Extract the [X, Y] coordinate from the center of the cell holding the provided text.  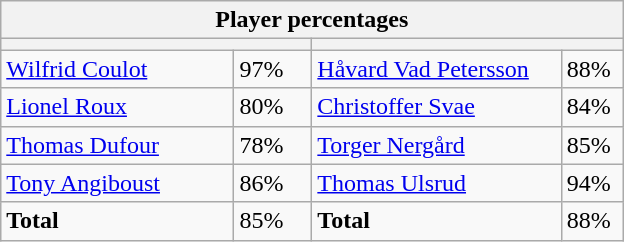
84% [592, 107]
97% [273, 69]
Lionel Roux [118, 107]
Christoffer Svae [436, 107]
80% [273, 107]
94% [592, 183]
86% [273, 183]
Thomas Dufour [118, 145]
Thomas Ulsrud [436, 183]
Player percentages [312, 20]
Wilfrid Coulot [118, 69]
78% [273, 145]
Torger Nergård [436, 145]
Tony Angiboust [118, 183]
Håvard Vad Petersson [436, 69]
